Extract the (x, y) coordinate from the center of the cell holding the provided text.  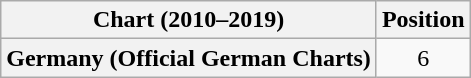
6 (423, 58)
Chart (2010–2019) (189, 20)
Germany (Official German Charts) (189, 58)
Position (423, 20)
